Identify which cell holds the provided text, then report its (X, Y) central coordinate. 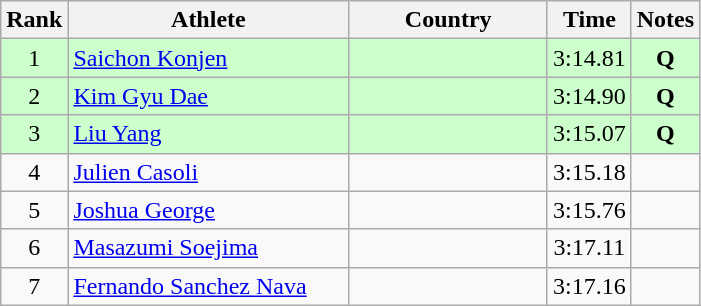
Masazumi Soejima (208, 248)
3:15.18 (589, 172)
Julien Casoli (208, 172)
3:15.07 (589, 134)
Time (589, 20)
Kim Gyu Dae (208, 96)
3 (34, 134)
Rank (34, 20)
3:14.81 (589, 58)
Joshua George (208, 210)
Athlete (208, 20)
3:15.76 (589, 210)
3:17.11 (589, 248)
Notes (665, 20)
2 (34, 96)
1 (34, 58)
5 (34, 210)
4 (34, 172)
Fernando Sanchez Nava (208, 286)
Saichon Konjen (208, 58)
6 (34, 248)
7 (34, 286)
3:14.90 (589, 96)
Country (448, 20)
Liu Yang (208, 134)
3:17.16 (589, 286)
